Provide the [x, y] coordinate of the cell's center where the given text is located.  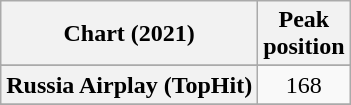
Chart (2021) [130, 34]
Peakposition [304, 34]
168 [304, 85]
Russia Airplay (TopHit) [130, 85]
